Find where the given text appears and provide that cell's center as (x, y) coordinate. 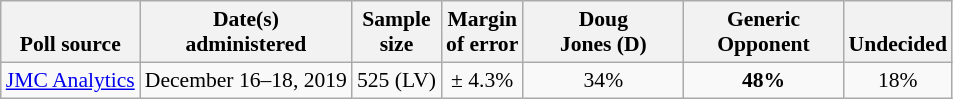
48% (763, 80)
± 4.3% (482, 80)
Samplesize (396, 32)
GenericOpponent (763, 32)
18% (898, 80)
34% (603, 80)
JMC Analytics (70, 80)
DougJones (D) (603, 32)
December 16–18, 2019 (246, 80)
525 (LV) (396, 80)
Poll source (70, 32)
Undecided (898, 32)
Date(s)administered (246, 32)
Marginof error (482, 32)
